Provide the [X, Y] coordinate of the cell's center where the given text is located.  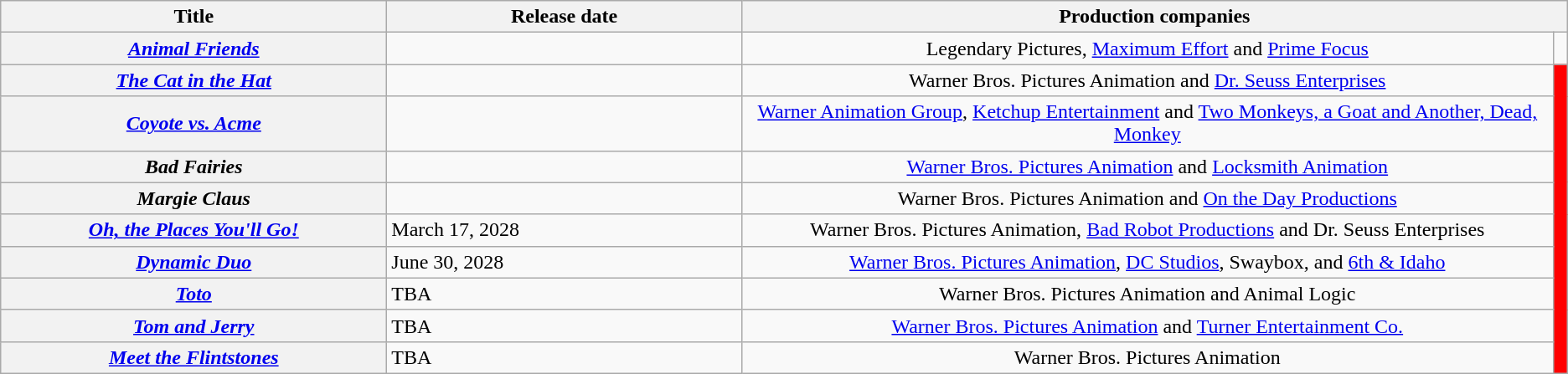
The Cat in the Hat [194, 80]
Animal Friends [194, 49]
Title [194, 17]
Meet the Flintstones [194, 357]
Warner Bros. Pictures Animation [1148, 357]
Warner Bros. Pictures Animation and Locksmith Animation [1148, 167]
Margie Claus [194, 198]
Warner Bros. Pictures Animation and On the Day Productions [1148, 198]
Warner Bros. Pictures Animation and Animal Logic [1148, 294]
Coyote vs. Acme [194, 124]
Bad Fairies [194, 167]
Warner Bros. Pictures Animation and Dr. Seuss Enterprises [1148, 80]
Legendary Pictures, Maximum Effort and Prime Focus [1148, 49]
Release date [565, 17]
June 30, 2028 [565, 262]
Dynamic Duo [194, 262]
Production companies [1154, 17]
Toto [194, 294]
March 17, 2028 [565, 230]
Warner Bros. Pictures Animation, DC Studios, Swaybox, and 6th & Idaho [1148, 262]
Warner Animation Group, Ketchup Entertainment and Two Monkeys, a Goat and Another, Dead, Monkey [1148, 124]
Tom and Jerry [194, 325]
Warner Bros. Pictures Animation, Bad Robot Productions and Dr. Seuss Enterprises [1148, 230]
Warner Bros. Pictures Animation and Turner Entertainment Co. [1148, 325]
Oh, the Places You'll Go! [194, 230]
